For the text-containing cell, return its midpoint in (x, y) coordinate format. 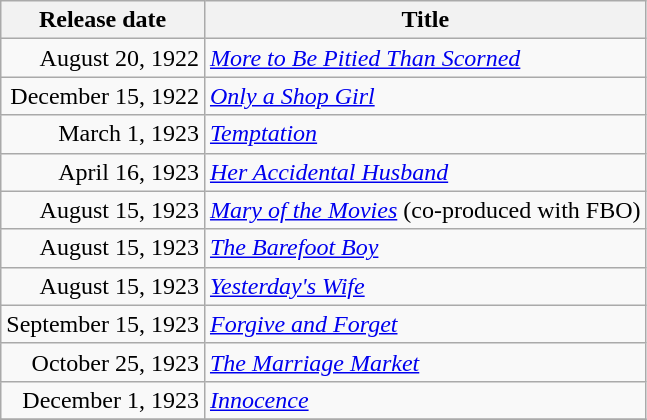
December 15, 1922 (103, 96)
April 16, 1923 (103, 172)
March 1, 1923 (103, 134)
The Marriage Market (425, 362)
Only a Shop Girl (425, 96)
Title (425, 20)
Forgive and Forget (425, 324)
Her Accidental Husband (425, 172)
Innocence (425, 400)
Yesterday's Wife (425, 286)
Mary of the Movies (co-produced with FBO) (425, 210)
December 1, 1923 (103, 400)
Temptation (425, 134)
October 25, 1923 (103, 362)
August 20, 1922 (103, 58)
The Barefoot Boy (425, 248)
September 15, 1923 (103, 324)
More to Be Pitied Than Scorned (425, 58)
Release date (103, 20)
